Locate the cell with the specified text and output its (X, Y) center coordinate. 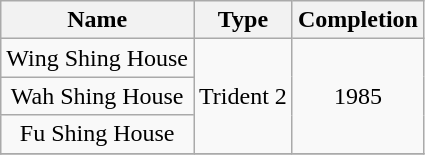
Type (244, 20)
Wah Shing House (98, 96)
Name (98, 20)
Fu Shing House (98, 134)
Trident 2 (244, 96)
Wing Shing House (98, 58)
Completion (358, 20)
1985 (358, 96)
